Return the (x, y) coordinate for the center point of the cell that contains the specified text.  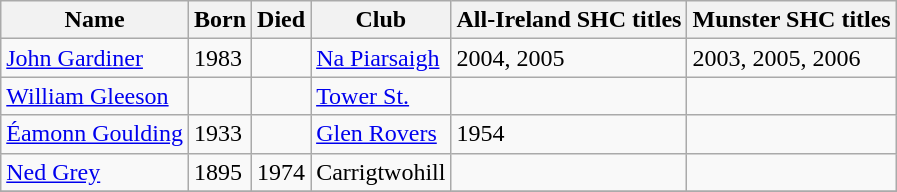
Carrigtwohill (381, 172)
Name (95, 20)
1933 (220, 134)
2003, 2005, 2006 (792, 58)
1974 (282, 172)
1954 (569, 134)
William Gleeson (95, 96)
1895 (220, 172)
Ned Grey (95, 172)
Tower St. (381, 96)
1983 (220, 58)
Born (220, 20)
Club (381, 20)
Éamonn Goulding (95, 134)
Munster SHC titles (792, 20)
Glen Rovers (381, 134)
All-Ireland SHC titles (569, 20)
Na Piarsaigh (381, 58)
2004, 2005 (569, 58)
Died (282, 20)
John Gardiner (95, 58)
